Return the [X, Y] coordinate for the center point of the cell that contains the specified text.  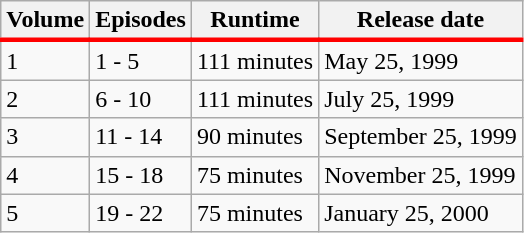
3 [46, 137]
19 - 22 [141, 213]
4 [46, 175]
15 - 18 [141, 175]
1 - 5 [141, 60]
5 [46, 213]
May 25, 1999 [421, 60]
2 [46, 99]
6 - 10 [141, 99]
Episodes [141, 21]
November 25, 1999 [421, 175]
90 minutes [254, 137]
Runtime [254, 21]
11 - 14 [141, 137]
1 [46, 60]
July 25, 1999 [421, 99]
January 25, 2000 [421, 213]
September 25, 1999 [421, 137]
Release date [421, 21]
Volume [46, 21]
